For the text-containing cell, return its midpoint in (X, Y) coordinate format. 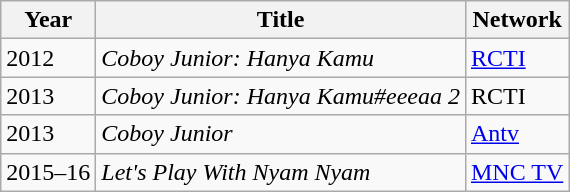
Antv (516, 134)
Title (281, 20)
Coboy Junior: Hanya Kamu#eeeaa 2 (281, 96)
Coboy Junior: Hanya Kamu (281, 58)
2015–16 (48, 172)
2012 (48, 58)
Year (48, 20)
MNC TV (516, 172)
Let's Play With Nyam Nyam (281, 172)
Coboy Junior (281, 134)
Network (516, 20)
